From the cell containing the given text, extract its center point as [x, y] coordinate. 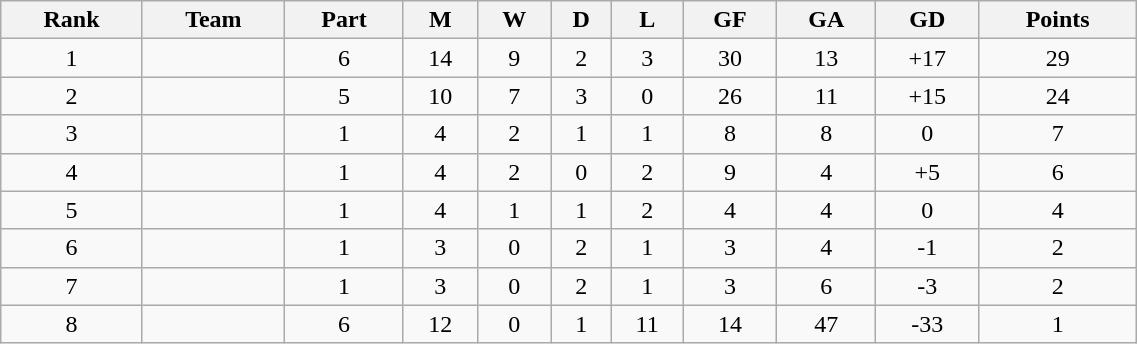
D [581, 20]
24 [1057, 96]
-1 [927, 248]
-3 [927, 286]
-33 [927, 324]
+15 [927, 96]
30 [730, 58]
GA [826, 20]
+5 [927, 172]
12 [440, 324]
M [440, 20]
Points [1057, 20]
Team [213, 20]
+17 [927, 58]
26 [730, 96]
Rank [72, 20]
L [647, 20]
W [514, 20]
47 [826, 324]
13 [826, 58]
GF [730, 20]
10 [440, 96]
29 [1057, 58]
Part [344, 20]
GD [927, 20]
